Locate the cell with the specified text and output its [X, Y] center coordinate. 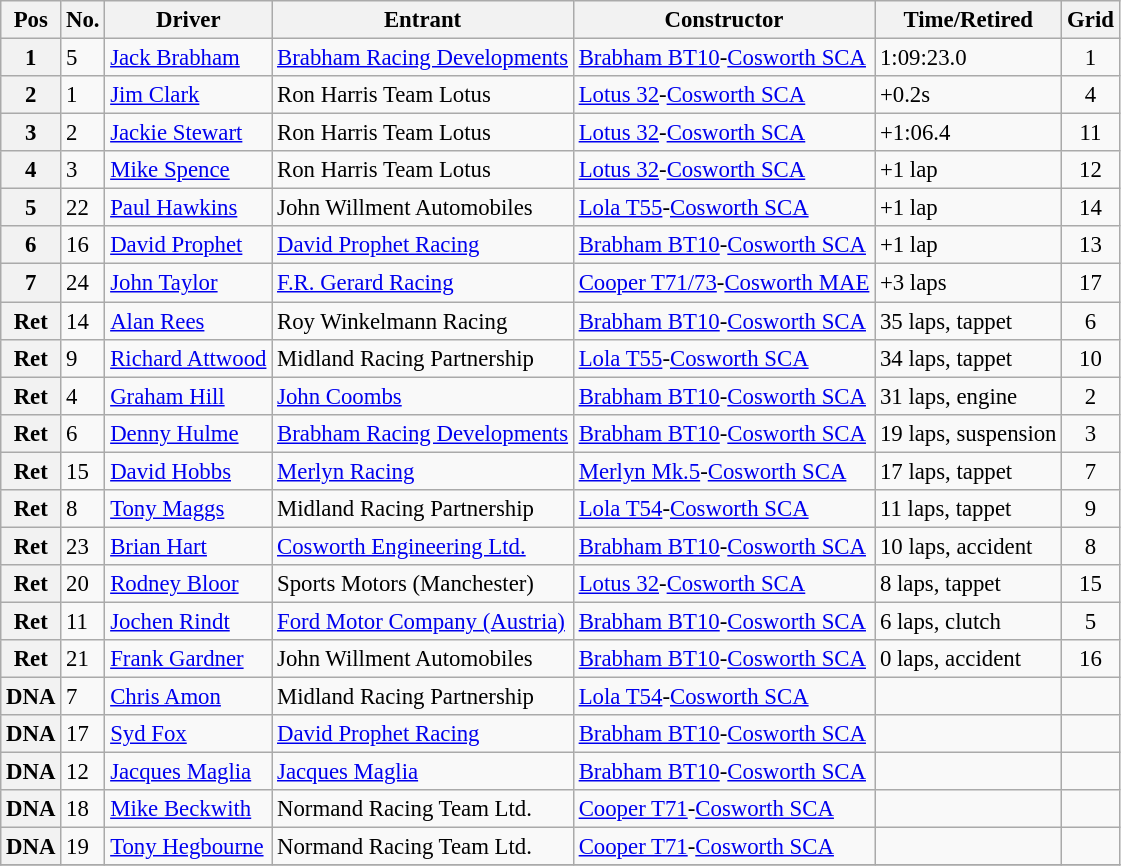
Driver [188, 20]
Sports Motors (Manchester) [423, 584]
18 [83, 809]
+3 laps [968, 283]
0 laps, accident [968, 659]
John Coombs [423, 396]
Pos [31, 20]
No. [83, 20]
Syd Fox [188, 734]
Tony Hegbourne [188, 847]
Entrant [423, 20]
20 [83, 584]
Cooper T71/73-Cosworth MAE [724, 283]
35 laps, tappet [968, 321]
17 laps, tappet [968, 471]
34 laps, tappet [968, 358]
13 [1090, 245]
Merlyn Racing [423, 471]
Denny Hulme [188, 433]
Constructor [724, 20]
Jochen Rindt [188, 621]
21 [83, 659]
Time/Retired [968, 20]
8 laps, tappet [968, 584]
Rodney Bloor [188, 584]
Frank Gardner [188, 659]
John Taylor [188, 283]
19 laps, suspension [968, 433]
11 laps, tappet [968, 509]
Jim Clark [188, 95]
31 laps, engine [968, 396]
Richard Attwood [188, 358]
Brian Hart [188, 546]
Chris Amon [188, 697]
F.R. Gerard Racing [423, 283]
24 [83, 283]
Merlyn Mk.5-Cosworth SCA [724, 471]
23 [83, 546]
Ford Motor Company (Austria) [423, 621]
6 laps, clutch [968, 621]
Jackie Stewart [188, 133]
19 [83, 847]
Roy Winkelmann Racing [423, 321]
Paul Hawkins [188, 208]
David Prophet [188, 245]
Mike Beckwith [188, 809]
Tony Maggs [188, 509]
+0.2s [968, 95]
Grid [1090, 20]
+1:06.4 [968, 133]
Alan Rees [188, 321]
22 [83, 208]
10 laps, accident [968, 546]
Graham Hill [188, 396]
David Hobbs [188, 471]
Mike Spence [188, 170]
10 [1090, 358]
1:09:23.0 [968, 58]
Jack Brabham [188, 58]
Cosworth Engineering Ltd. [423, 546]
